Return (x, y) of the center of cell containing provided text 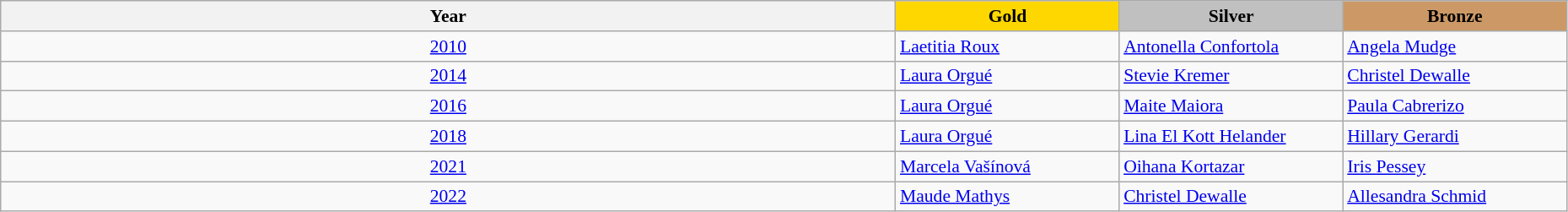
Laetitia Roux (1007, 46)
Paula Cabrerizo (1454, 106)
Bronze (1454, 16)
2021 (449, 166)
Gold (1007, 16)
2018 (449, 137)
Iris Pessey (1454, 166)
2014 (449, 76)
2022 (449, 197)
Angela Mudge (1454, 46)
Hillary Gerardi (1454, 137)
Stevie Kremer (1231, 76)
Marcela Vašínová (1007, 166)
Lina El Kott Helander (1231, 137)
Year (449, 16)
2010 (449, 46)
Antonella Confortola (1231, 46)
Oihana Kortazar (1231, 166)
Maite Maiora (1231, 106)
Maude Mathys (1007, 197)
Silver (1231, 16)
2016 (449, 106)
Allesandra Schmid (1454, 197)
